Return [X, Y] of the center of cell containing provided text 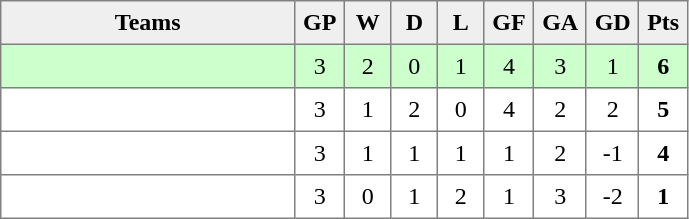
-2 [612, 197]
GA [560, 23]
GF [509, 23]
L [461, 23]
6 [663, 66]
GD [612, 23]
W [368, 23]
-1 [612, 153]
D [414, 23]
5 [663, 110]
Pts [663, 23]
Teams [148, 23]
GP [320, 23]
